For the text-containing cell, return its midpoint in [x, y] coordinate format. 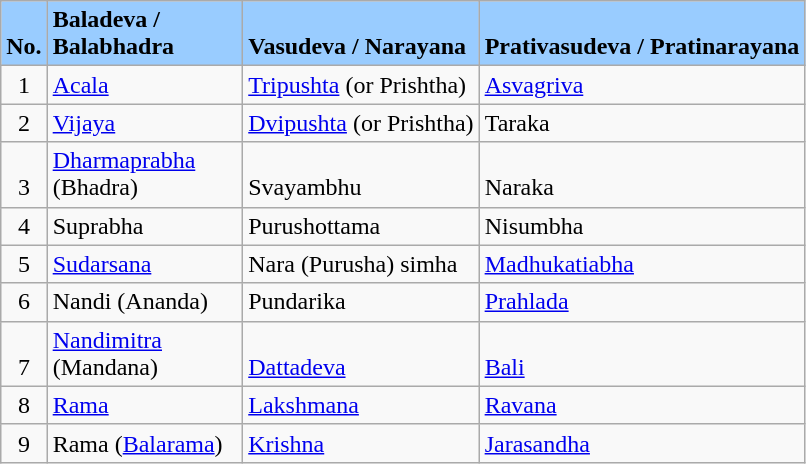
Rama [145, 405]
Naraka [642, 174]
5 [24, 264]
Madhukatiabha [642, 264]
Purushottama [361, 226]
Baladeva / Balabhadra [145, 34]
Taraka [642, 123]
Rama (Balarama) [145, 443]
Jarasandha [642, 443]
6 [24, 302]
Prativasudeva / Pratinarayana [642, 34]
Svayambhu [361, 174]
Lakshmana [361, 405]
Suprabha [145, 226]
Krishna [361, 443]
Bali [642, 354]
Dharmaprabha (Bhadra) [145, 174]
Asvagriva [642, 85]
Vasudeva / Narayana [361, 34]
7 [24, 354]
Nara (Purusha) simha [361, 264]
Prahlada [642, 302]
Nandimitra (Mandana) [145, 354]
Sudarsana [145, 264]
Pundarika [361, 302]
Dattadeva [361, 354]
No. [24, 34]
Nisumbha [642, 226]
8 [24, 405]
Acala [145, 85]
2 [24, 123]
Vijaya [145, 123]
3 [24, 174]
Nandi (Ananda) [145, 302]
9 [24, 443]
Ravana [642, 405]
Tripushta (or Prishtha) [361, 85]
4 [24, 226]
1 [24, 85]
Dvipushta (or Prishtha) [361, 123]
